Scan for the cell matching the given text and deliver its [x, y] coordinate at center. 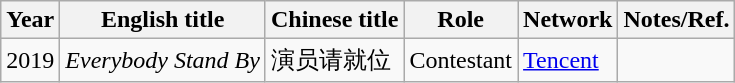
Role [461, 20]
演员请就位 [334, 60]
Tencent [568, 60]
Everybody Stand By [163, 60]
2019 [30, 60]
Year [30, 20]
Network [568, 20]
Notes/Ref. [676, 20]
English title [163, 20]
Contestant [461, 60]
Chinese title [334, 20]
